Identify which cell holds the provided text, then report its [x, y] central coordinate. 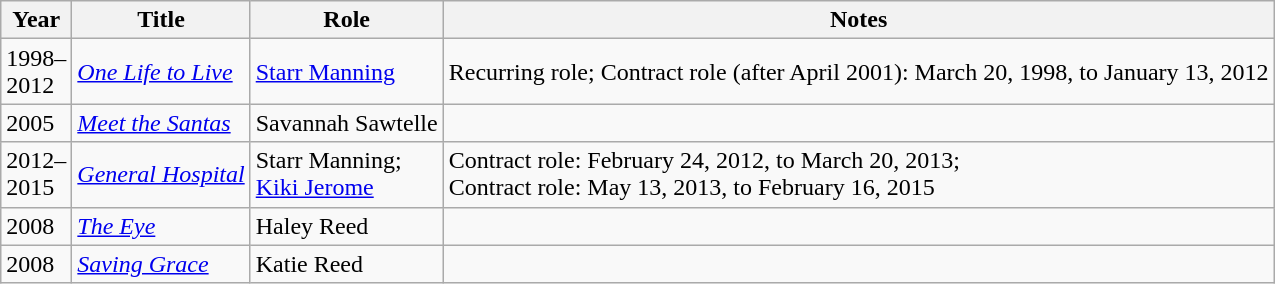
Meet the Santas [161, 123]
Haley Reed [346, 226]
Notes [858, 20]
Starr Manning;Kiki Jerome [346, 174]
Contract role: February 24, 2012, to March 20, 2013; Contract role: May 13, 2013, to February 16, 2015 [858, 174]
Role [346, 20]
Starr Manning [346, 72]
Recurring role; Contract role (after April 2001): March 20, 1998, to January 13, 2012 [858, 72]
Year [36, 20]
Title [161, 20]
General Hospital [161, 174]
Savannah Sawtelle [346, 123]
Saving Grace [161, 264]
1998–2012 [36, 72]
2005 [36, 123]
The Eye [161, 226]
2012–2015 [36, 174]
Katie Reed [346, 264]
One Life to Live [161, 72]
